Determine the (x, y) coordinate at the center of the cell enclosing the given text.  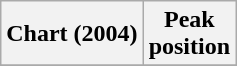
Chart (2004) (72, 34)
Peakposition (189, 34)
